Provide the (x, y) coordinate of the cell's center where the given text is located.  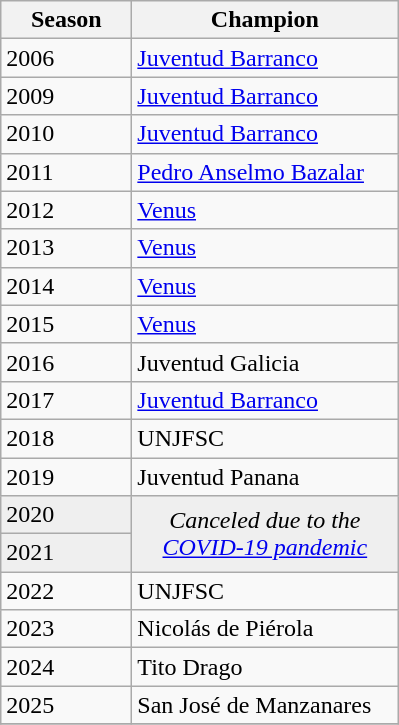
Canceled due to the COVID-19 pandemic (265, 534)
Tito Drago (265, 667)
2017 (66, 400)
2014 (66, 286)
2010 (66, 134)
Champion (265, 20)
2015 (66, 324)
2016 (66, 362)
2011 (66, 172)
2023 (66, 629)
2019 (66, 477)
Nicolás de Piérola (265, 629)
Juventud Panana (265, 477)
2024 (66, 667)
2009 (66, 96)
San José de Manzanares (265, 705)
2021 (66, 553)
2012 (66, 210)
2025 (66, 705)
Season (66, 20)
Pedro Anselmo Bazalar (265, 172)
2020 (66, 515)
2013 (66, 248)
2022 (66, 591)
2006 (66, 58)
Juventud Galicia (265, 362)
2018 (66, 438)
